Provide the [X, Y] coordinate of the cell's center where the given text is located.  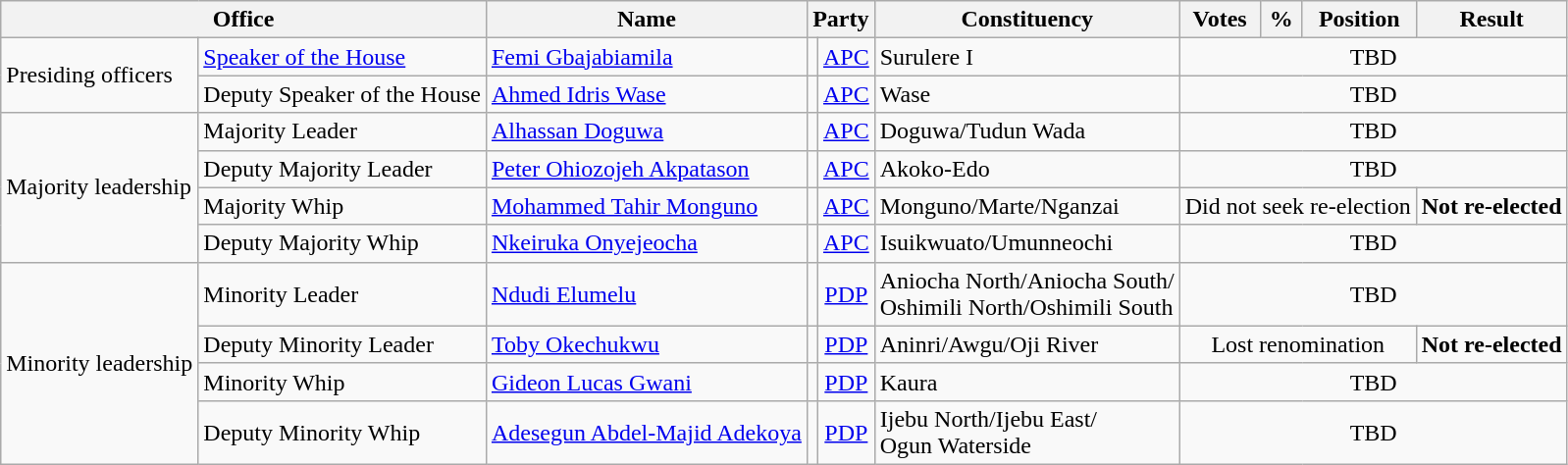
Votes [1220, 20]
% [1281, 20]
Party [840, 20]
Alhassan Doguwa [646, 131]
Majority Whip [342, 206]
Deputy Speaker of the House [342, 94]
Mohammed Tahir Monguno [646, 206]
Minority leadership [100, 363]
Position [1359, 20]
Minority Leader [342, 294]
Aniocha North/Aniocha South/Oshimili North/Oshimili South [1026, 294]
Majority leadership [100, 187]
Surulere I [1026, 57]
Deputy Minority Whip [342, 432]
Doguwa/Tudun Wada [1026, 131]
Nkeiruka Onyejeocha [646, 243]
Peter Ohiozojeh Akpatason [646, 169]
Monguno/Marte/Nganzai [1026, 206]
Office [243, 20]
Adesegun Abdel-Majid Adekoya [646, 432]
Akoko-Edo [1026, 169]
Deputy Minority Leader [342, 344]
Presiding officers [100, 76]
Speaker of the House [342, 57]
Majority Leader [342, 131]
Toby Okechukwu [646, 344]
Result [1491, 20]
Ijebu North/Ijebu East/Ogun Waterside [1026, 432]
Name [646, 20]
Wase [1026, 94]
Constituency [1026, 20]
Minority Whip [342, 382]
Lost renomination [1297, 344]
Deputy Majority Leader [342, 169]
Deputy Majority Whip [342, 243]
Gideon Lucas Gwani [646, 382]
Femi Gbajabiamila [646, 57]
Ndudi Elumelu [646, 294]
Ahmed Idris Wase [646, 94]
Aninri/Awgu/Oji River [1026, 344]
Did not seek re-election [1297, 206]
Isuikwuato/Umunneochi [1026, 243]
Kaura [1026, 382]
